Scan for the cell matching the given text and deliver its (x, y) coordinate at center. 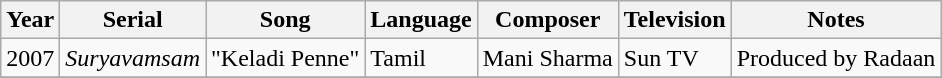
Sun TV (674, 58)
Tamil (421, 58)
"Keladi Penne" (286, 58)
Year (30, 20)
Serial (133, 20)
2007 (30, 58)
Produced by Radaan (836, 58)
Suryavamsam (133, 58)
Notes (836, 20)
Language (421, 20)
Composer (548, 20)
Song (286, 20)
Mani Sharma (548, 58)
Television (674, 20)
